Capture the cell that displays the provided text and extract its (x, y) central coordinate. 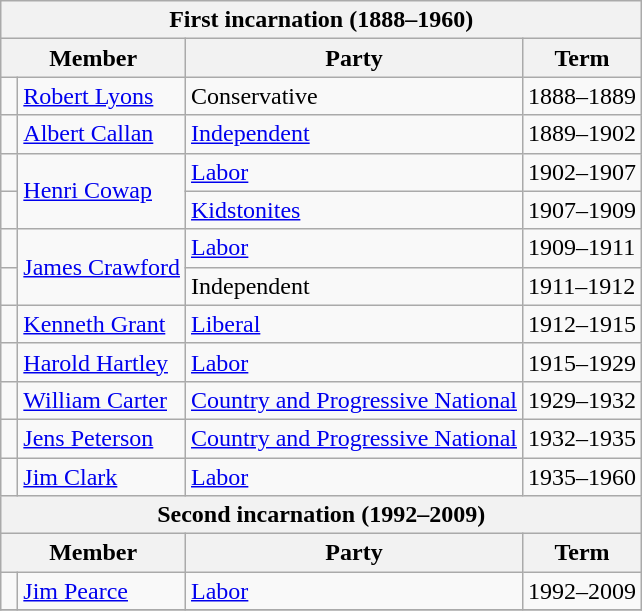
1909–1911 (582, 248)
1992–2009 (582, 591)
William Carter (102, 400)
Liberal (354, 324)
Jim Pearce (102, 591)
1915–1929 (582, 362)
Albert Callan (102, 134)
Kidstonites (354, 210)
1929–1932 (582, 400)
Jim Clark (102, 477)
1902–1907 (582, 172)
1935–1960 (582, 477)
Conservative (354, 96)
First incarnation (1888–1960) (322, 20)
Second incarnation (1992–2009) (322, 515)
James Crawford (102, 267)
1907–1909 (582, 210)
Henri Cowap (102, 191)
Kenneth Grant (102, 324)
Jens Peterson (102, 438)
1888–1889 (582, 96)
1932–1935 (582, 438)
1911–1912 (582, 286)
Robert Lyons (102, 96)
Harold Hartley (102, 362)
1889–1902 (582, 134)
1912–1915 (582, 324)
